Identify which cell holds the provided text, then report its [x, y] central coordinate. 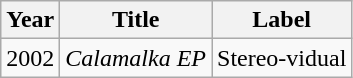
Title [136, 20]
Label [282, 20]
2002 [30, 58]
Calamalka EP [136, 58]
Stereo-vidual [282, 58]
Year [30, 20]
